Identify which cell holds the provided text, then report its [X, Y] central coordinate. 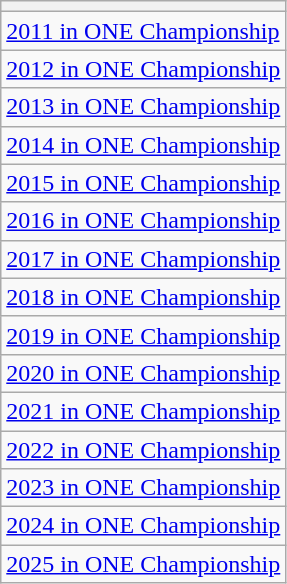
2012 in ONE Championship [144, 69]
2024 in ONE Championship [144, 526]
2015 in ONE Championship [144, 183]
2014 in ONE Championship [144, 145]
2019 in ONE Championship [144, 335]
2013 in ONE Championship [144, 107]
2018 in ONE Championship [144, 297]
2025 in ONE Championship [144, 564]
2020 in ONE Championship [144, 373]
2021 in ONE Championship [144, 411]
2017 in ONE Championship [144, 259]
2023 in ONE Championship [144, 488]
2011 in ONE Championship [144, 31]
2016 in ONE Championship [144, 221]
2022 in ONE Championship [144, 449]
